Provide the (X, Y) coordinate of the cell's center where the given text is located.  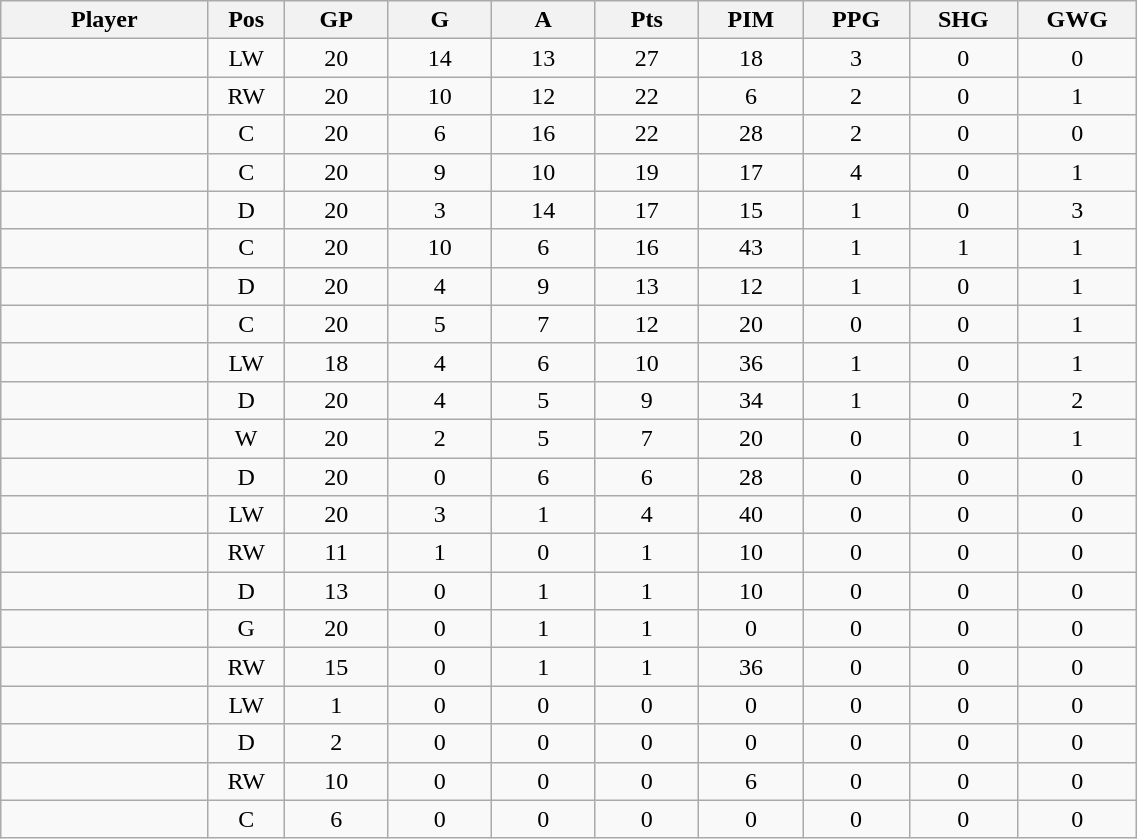
19 (647, 172)
GP (336, 20)
PIM (752, 20)
40 (752, 515)
27 (647, 58)
34 (752, 400)
11 (336, 553)
Pos (246, 20)
43 (752, 248)
GWG (1078, 20)
SHG (964, 20)
PPG (856, 20)
Pts (647, 20)
Player (104, 20)
A (544, 20)
W (246, 438)
